Return the [X, Y] coordinate for the center point of the cell that contains the specified text.  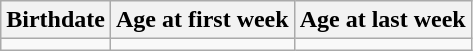
Birthdate [56, 20]
Age at last week [382, 20]
Age at first week [202, 20]
